Search for the cell housing the specified text and yield its (X, Y) center coordinate. 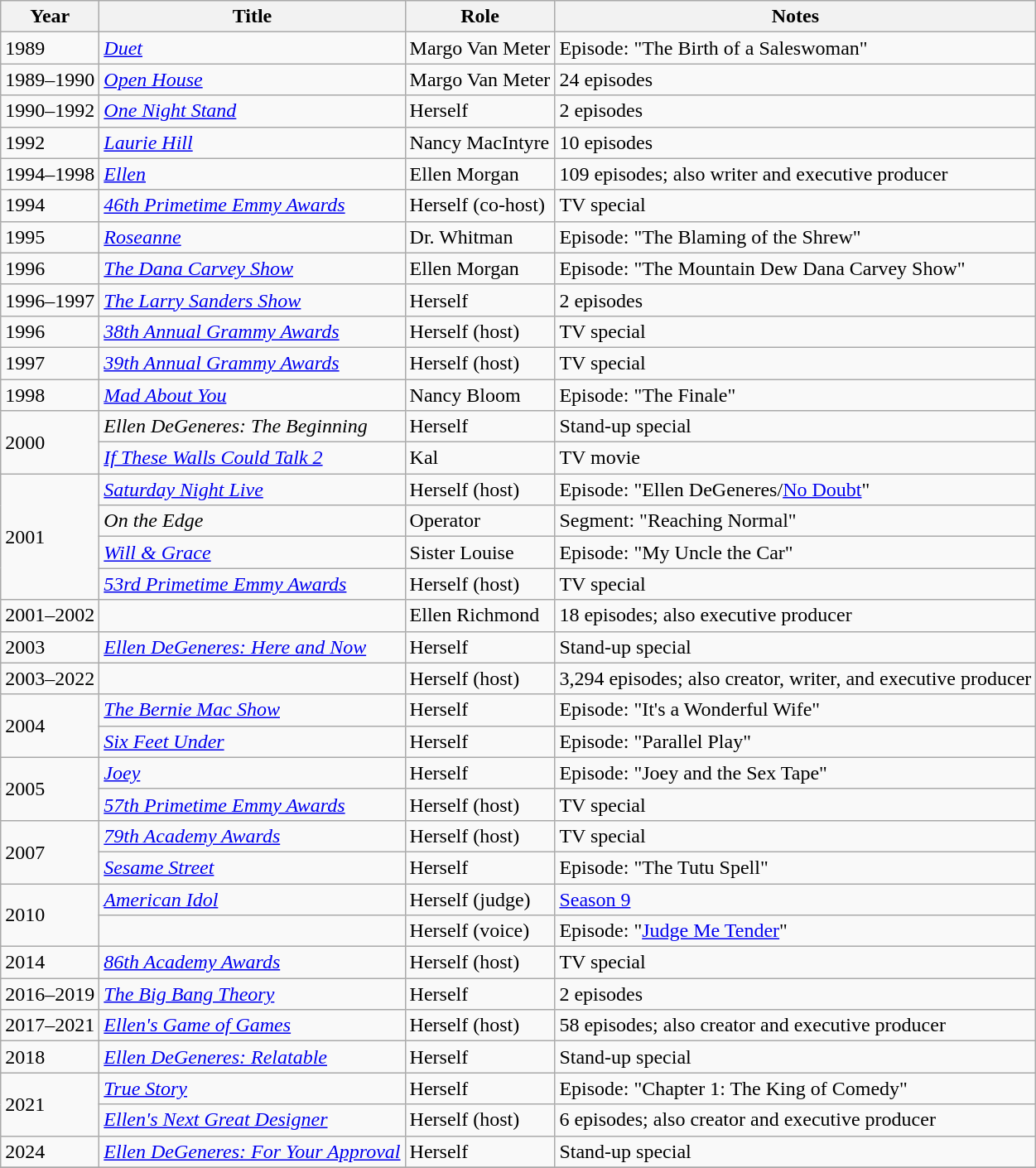
Dr. Whitman (480, 237)
Segment: "Reaching Normal" (795, 521)
86th Academy Awards (252, 963)
Ellen (252, 174)
Ellen's Game of Games (252, 1026)
1998 (50, 395)
The Big Bang Theory (252, 994)
58 episodes; also creator and executive producer (795, 1026)
1992 (50, 142)
On the Edge (252, 521)
If These Walls Could Talk 2 (252, 458)
Episode: "Ellen DeGeneres/No Doubt" (795, 490)
Ellen DeGeneres: For Your Approval (252, 1151)
2000 (50, 442)
TV movie (795, 458)
Saturday Night Live (252, 490)
1995 (50, 237)
1997 (50, 363)
2018 (50, 1057)
Six Feet Under (252, 741)
Sister Louise (480, 553)
2016–2019 (50, 994)
Episode: "Chapter 1: The King of Comedy" (795, 1088)
24 episodes (795, 80)
2021 (50, 1104)
53rd Primetime Emmy Awards (252, 584)
79th Academy Awards (252, 836)
Ellen Richmond (480, 615)
1989 (50, 48)
2001 (50, 537)
Will & Grace (252, 553)
Roseanne (252, 237)
Herself (voice) (480, 931)
Episode: "The Blaming of the Shrew" (795, 237)
2014 (50, 963)
2005 (50, 789)
1994 (50, 205)
Kal (480, 458)
True Story (252, 1088)
Episode: "The Tutu Spell" (795, 867)
2003 (50, 647)
Sesame Street (252, 867)
Herself (judge) (480, 899)
Ellen DeGeneres: Relatable (252, 1057)
The Bernie Mac Show (252, 710)
Episode: "The Finale" (795, 395)
1994–1998 (50, 174)
3,294 episodes; also creator, writer, and executive producer (795, 678)
American Idol (252, 899)
One Night Stand (252, 111)
Notes (795, 17)
Episode: "The Mountain Dew Dana Carvey Show" (795, 268)
Episode: "Parallel Play" (795, 741)
2003–2022 (50, 678)
2024 (50, 1151)
Nancy MacIntyre (480, 142)
Episode: "My Uncle the Car" (795, 553)
1996–1997 (50, 300)
2017–2021 (50, 1026)
Herself (co-host) (480, 205)
1989–1990 (50, 80)
Episode: "Judge Me Tender" (795, 931)
Laurie Hill (252, 142)
46th Primetime Emmy Awards (252, 205)
2004 (50, 726)
10 episodes (795, 142)
The Dana Carvey Show (252, 268)
The Larry Sanders Show (252, 300)
Joey (252, 773)
6 episodes; also creator and executive producer (795, 1120)
Episode: "Joey and the Sex Tape" (795, 773)
Season 9 (795, 899)
Mad About You (252, 395)
109 episodes; also writer and executive producer (795, 174)
Open House (252, 80)
57th Primetime Emmy Awards (252, 804)
Year (50, 17)
Ellen DeGeneres: Here and Now (252, 647)
2010 (50, 915)
39th Annual Grammy Awards (252, 363)
Episode: "The Birth of a Saleswoman" (795, 48)
2001–2002 (50, 615)
1990–1992 (50, 111)
Operator (480, 521)
Episode: "It's a Wonderful Wife" (795, 710)
Ellen DeGeneres: The Beginning (252, 427)
Nancy Bloom (480, 395)
18 episodes; also executive producer (795, 615)
2007 (50, 852)
Role (480, 17)
Duet (252, 48)
Ellen's Next Great Designer (252, 1120)
38th Annual Grammy Awards (252, 331)
Title (252, 17)
